Capture the cell that displays the provided text and extract its (X, Y) central coordinate. 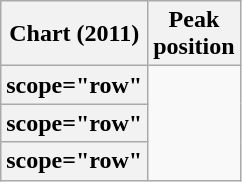
Peakposition (194, 34)
Chart (2011) (74, 34)
